Capture the cell that displays the provided text and extract its [x, y] central coordinate. 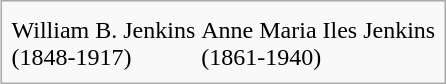
Anne Maria Iles Jenkins(1861-1940) [318, 44]
William B. Jenkins(1848-1917) [104, 44]
